Pinpoint the cell where the given text exists, returning its (x, y) midpoint coordinate. 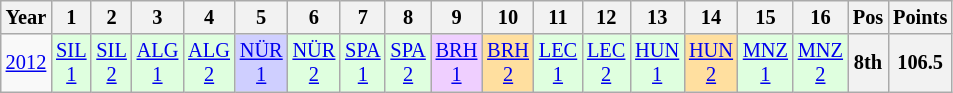
5 (262, 17)
BRH1 (457, 63)
106.5 (920, 63)
Year (26, 17)
9 (457, 17)
ALG2 (209, 63)
NÜR1 (262, 63)
13 (657, 17)
Points (920, 17)
4 (209, 17)
LEC2 (606, 63)
SPA1 (362, 63)
BRH2 (508, 63)
SPA2 (408, 63)
8 (408, 17)
MNZ1 (766, 63)
7 (362, 17)
LEC1 (558, 63)
2012 (26, 63)
ALG1 (158, 63)
2 (111, 17)
14 (711, 17)
10 (508, 17)
NÜR2 (314, 63)
HUN1 (657, 63)
SIL1 (71, 63)
15 (766, 17)
SIL2 (111, 63)
1 (71, 17)
16 (820, 17)
HUN2 (711, 63)
Pos (868, 17)
6 (314, 17)
12 (606, 17)
11 (558, 17)
MNZ2 (820, 63)
8th (868, 63)
3 (158, 17)
